From the cell containing the given text, extract its center point as [X, Y] coordinate. 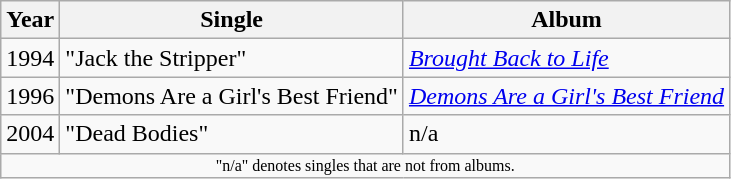
"Jack the Stripper" [232, 58]
Demons Are a Girl's Best Friend [566, 96]
Single [232, 20]
Album [566, 20]
n/a [566, 134]
"Dead Bodies" [232, 134]
"Demons Are a Girl's Best Friend" [232, 96]
2004 [30, 134]
Year [30, 20]
Brought Back to Life [566, 58]
"n/a" denotes singles that are not from albums. [366, 165]
1994 [30, 58]
1996 [30, 96]
